Search for the cell housing the specified text and yield its (x, y) center coordinate. 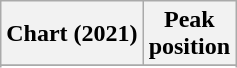
Chart (2021) (72, 34)
Peakposition (189, 34)
